Capture the cell that displays the provided text and extract its (x, y) central coordinate. 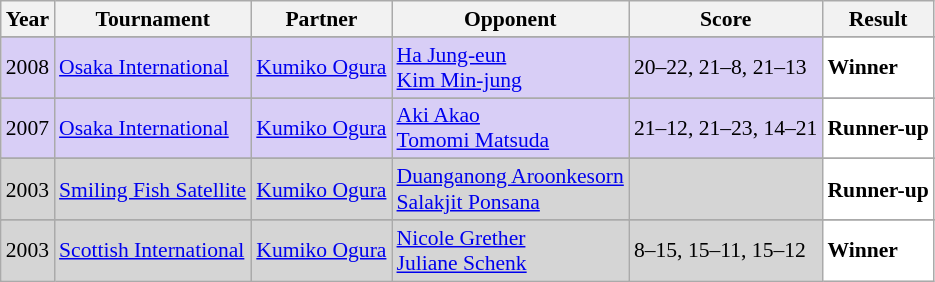
Smiling Fish Satellite (152, 190)
Tournament (152, 19)
Result (878, 19)
Scottish International (152, 250)
Opponent (510, 19)
Year (28, 19)
2008 (28, 68)
21–12, 21–23, 14–21 (726, 128)
Partner (321, 19)
Duanganong Aroonkesorn Salakjit Ponsana (510, 190)
2007 (28, 128)
8–15, 15–11, 15–12 (726, 250)
20–22, 21–8, 21–13 (726, 68)
Nicole Grether Juliane Schenk (510, 250)
Ha Jung-eun Kim Min-jung (510, 68)
Aki Akao Tomomi Matsuda (510, 128)
Score (726, 19)
